Pinpoint the cell where the given text exists, returning its [X, Y] midpoint coordinate. 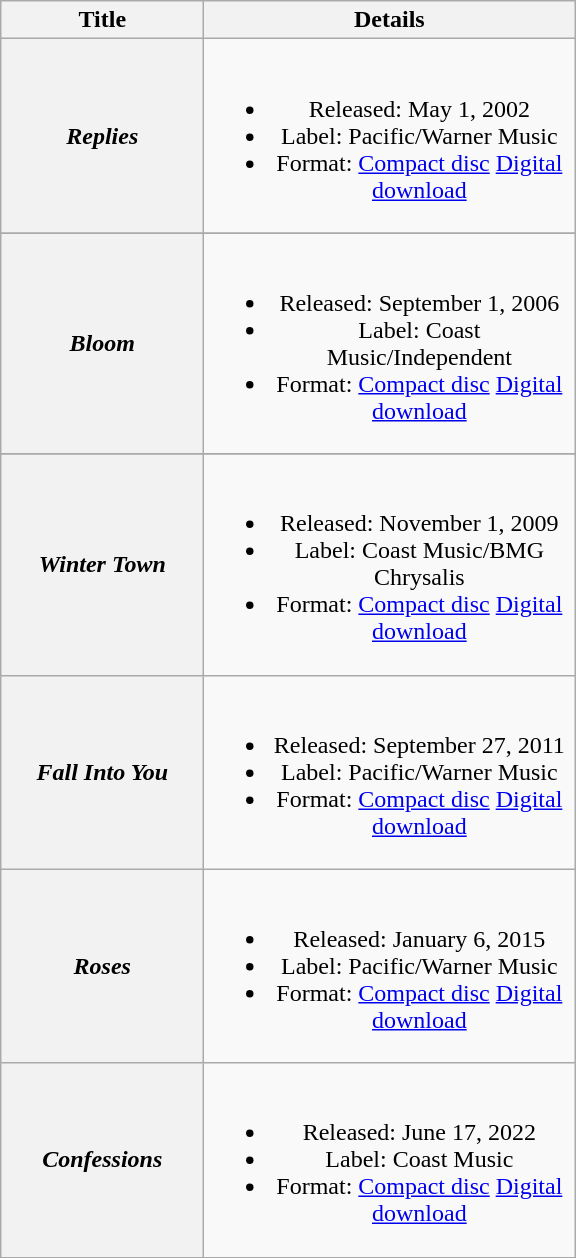
Bloom [102, 344]
Released: May 1, 2002Label: Pacific/Warner MusicFormat: Compact disc Digital download [390, 136]
Fall Into You [102, 772]
Title [102, 20]
Roses [102, 966]
Released: June 17, 2022Label: Coast MusicFormat: Compact disc Digital download [390, 1160]
Released: September 1, 2006Label: Coast Music/IndependentFormat: Compact disc Digital download [390, 344]
Released: November 1, 2009Label: Coast Music/BMG ChrysalisFormat: Compact disc Digital download [390, 564]
Details [390, 20]
Winter Town [102, 564]
Confessions [102, 1160]
Released: September 27, 2011Label: Pacific/Warner MusicFormat: Compact disc Digital download [390, 772]
Released: January 6, 2015Label: Pacific/Warner MusicFormat: Compact disc Digital download [390, 966]
Replies [102, 136]
